Search for the cell housing the specified text and yield its [X, Y] center coordinate. 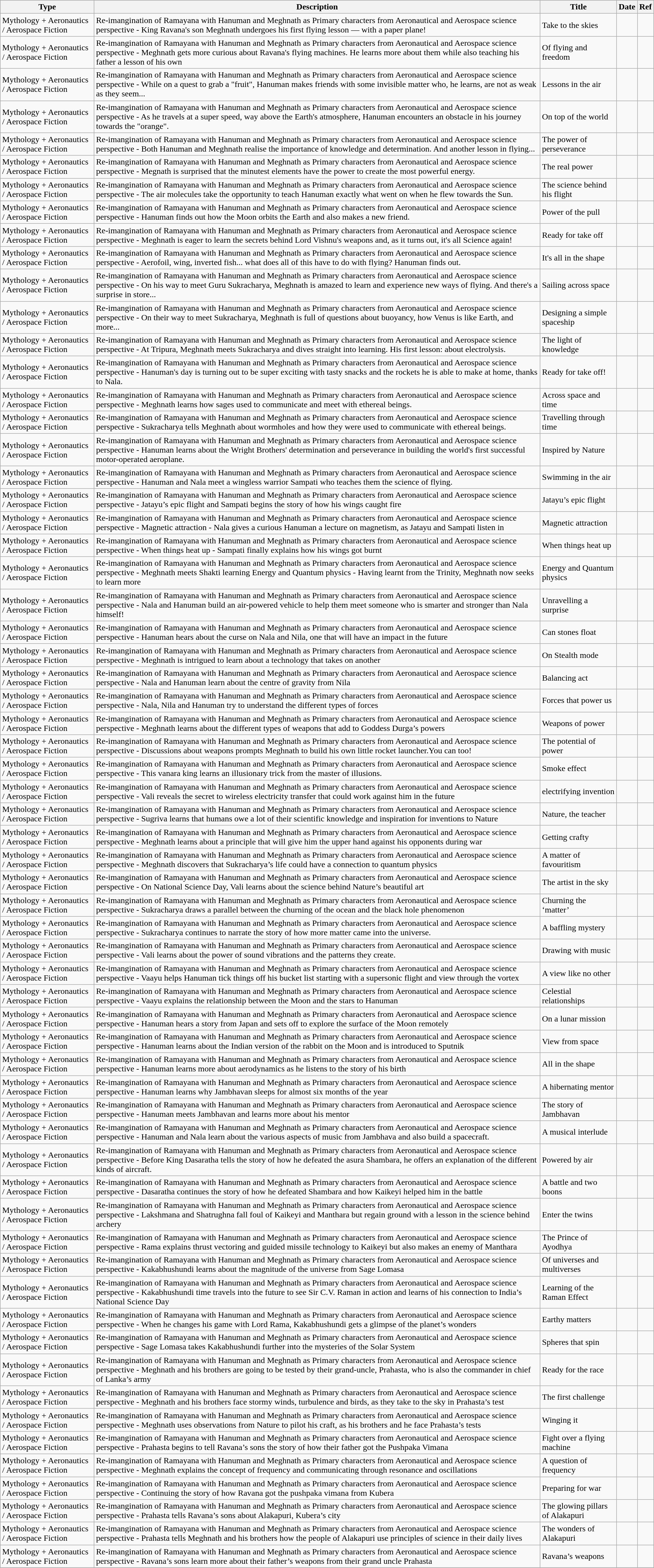
Powered by air [579, 1160]
Preparing for war [579, 1488]
electrifying invention [579, 791]
A question of frequency [579, 1465]
Can stones float [579, 632]
On top of the world [579, 117]
Churning the ‘matter’ [579, 905]
Weapons of power [579, 723]
The power of perseverance [579, 144]
A hibernating mentor [579, 1087]
A view like no other [579, 973]
A battle and two boons [579, 1187]
The science behind his flight [579, 189]
Of universes and multiverses [579, 1265]
Date [627, 7]
Power of the pull [579, 212]
Learning of the Raman Effect [579, 1292]
Sailing across space [579, 285]
Designing a simple spaceship [579, 317]
A baffling mystery [579, 928]
Ready for take off! [579, 372]
The story of Jambhavan [579, 1110]
Description [317, 7]
Swimming in the air [579, 477]
The glowing pillars of Alakapuri [579, 1511]
The Prince of Ayodhya [579, 1242]
On Stealth mode [579, 655]
Forces that power us [579, 701]
Celestial relationships [579, 996]
Nature, the teacher [579, 814]
Smoke effect [579, 769]
Ready for the race [579, 1370]
Fight over a flying machine [579, 1442]
Jatayu’s epic flight [579, 500]
The artist in the sky [579, 882]
A matter of favouritism [579, 860]
All in the shape [579, 1064]
Balancing act [579, 677]
Type [48, 7]
Lessons in the air [579, 85]
Energy and Quantum physics [579, 573]
Earthy matters [579, 1319]
Of flying and freedom [579, 52]
The potential of power [579, 746]
Ref [646, 7]
Ravana’s weapons [579, 1556]
The light of knowledge [579, 345]
When things heat up [579, 545]
On a lunar mission [579, 1018]
It's all in the shape [579, 258]
View from space [579, 1041]
Unravelling a surprise [579, 605]
Winging it [579, 1420]
Spheres that spin [579, 1342]
A musical interlude [579, 1132]
Drawing with music [579, 951]
The real power [579, 167]
Ready for take off [579, 235]
The first challenge [579, 1397]
Enter the twins [579, 1215]
Inspired by Nature [579, 450]
Take to the skies [579, 25]
Magnetic attraction [579, 522]
Title [579, 7]
Getting crafty [579, 837]
The wonders of Alakapuri [579, 1534]
Travelling through time [579, 423]
Across space and time [579, 400]
